Detect which cell encompasses the target text, then output its [x, y] center coordinate. 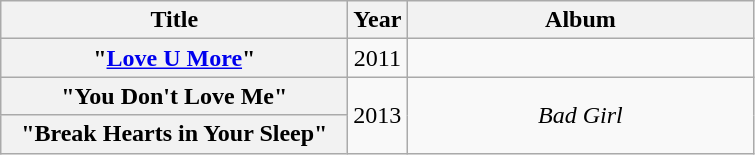
Album [580, 20]
Title [174, 20]
Year [378, 20]
Bad Girl [580, 115]
"Break Hearts in Your Sleep" [174, 134]
"You Don't Love Me" [174, 96]
"Love U More" [174, 58]
2013 [378, 115]
2011 [378, 58]
